Find where the given text appears and provide that cell's center as (x, y) coordinate. 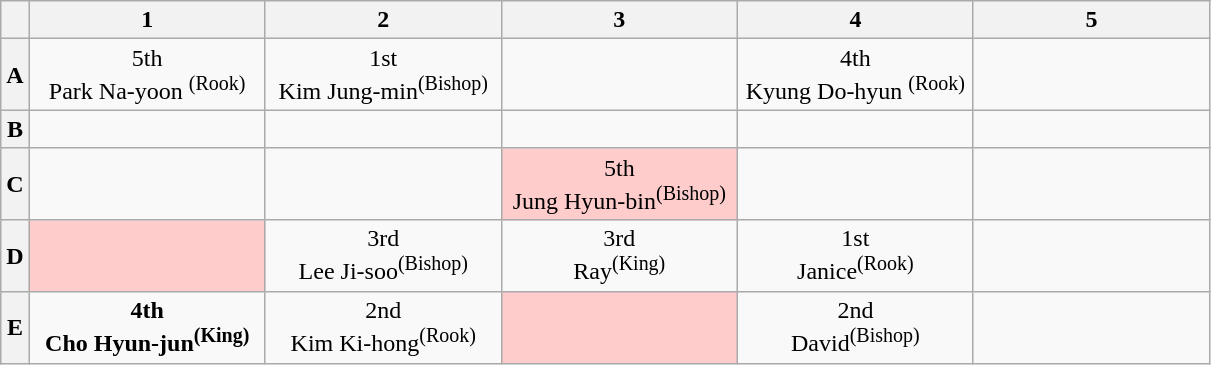
C (15, 184)
3rdRay(King) (619, 256)
2ndKim Ki-hong(Rook) (383, 328)
5thJung Hyun-bin(Bishop) (619, 184)
B (15, 129)
A (15, 75)
3rdLee Ji-soo(Bishop) (383, 256)
3 (619, 20)
4 (855, 20)
D (15, 256)
2ndDavid(Bishop) (855, 328)
E (15, 328)
5thPark Na-yoon (Rook) (147, 75)
1stKim Jung-min(Bishop) (383, 75)
4thCho Hyun-jun(King) (147, 328)
1 (147, 20)
2 (383, 20)
1stJanice(Rook) (855, 256)
4thKyung Do-hyun (Rook) (855, 75)
5 (1091, 20)
